Return (x, y) of the center of cell containing provided text 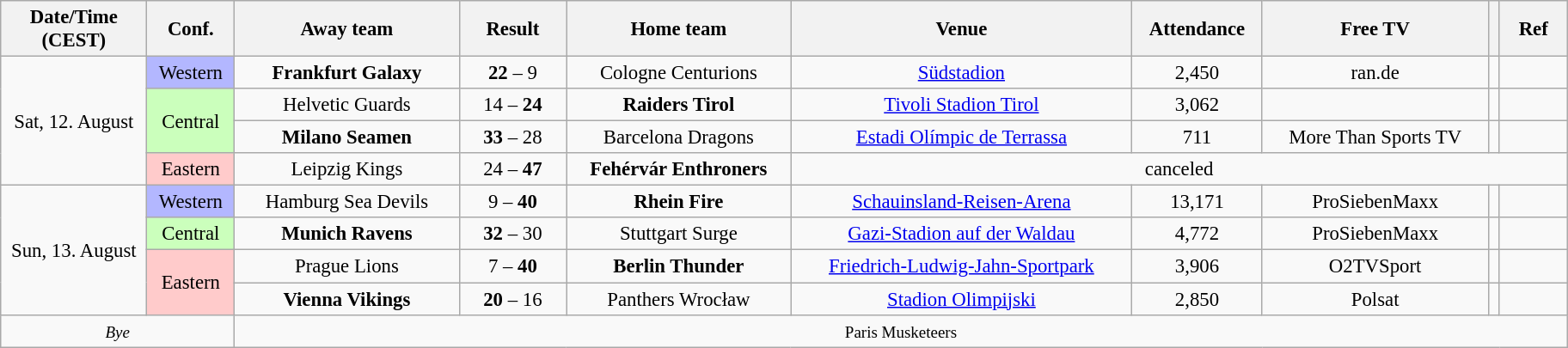
7 – 40 (512, 266)
Fehérvár Enthroners (679, 169)
More Than Sports TV (1375, 137)
22 – 9 (512, 73)
Milano Seamen (347, 137)
Polsat (1375, 299)
2,450 (1197, 73)
Free TV (1375, 29)
Attendance (1197, 29)
Friedrich-Ludwig-Jahn-Sportpark (961, 266)
9 – 40 (512, 202)
24 – 47 (512, 169)
Estadi Olímpic de Terrassa (961, 137)
14 – 24 (512, 105)
Hamburg Sea Devils (347, 202)
Bye (118, 331)
Berlin Thunder (679, 266)
Munich Ravens (347, 235)
3,906 (1197, 266)
Cologne Centurions (679, 73)
4,772 (1197, 235)
Away team (347, 29)
Südstadion (961, 73)
Paris Musketeers (901, 331)
Venue (961, 29)
Prague Lions (347, 266)
canceled (1179, 169)
Conf. (191, 29)
Result (512, 29)
2,850 (1197, 299)
Tivoli Stadion Tirol (961, 105)
20 – 16 (512, 299)
Home team (679, 29)
33 – 28 (512, 137)
Sat, 12. August (74, 121)
Helvetic Guards (347, 105)
Stadion Olimpijski (961, 299)
Leipzig Kings (347, 169)
32 – 30 (512, 235)
3,062 (1197, 105)
Panthers Wrocław (679, 299)
Rhein Fire (679, 202)
O2TVSport (1375, 266)
Date/Time (CEST) (74, 29)
Raiders Tirol (679, 105)
ran.de (1375, 73)
Gazi-Stadion auf der Waldau (961, 235)
Stuttgart Surge (679, 235)
Schauinsland-Reisen-Arena (961, 202)
13,171 (1197, 202)
Ref (1534, 29)
711 (1197, 137)
Vienna Vikings (347, 299)
Frankfurt Galaxy (347, 73)
Barcelona Dragons (679, 137)
Sun, 13. August (74, 250)
